Identify which cell holds the provided text, then report its [x, y] central coordinate. 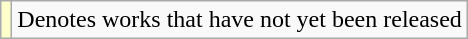
Denotes works that have not yet been released [240, 20]
